Return the (x, y) coordinate for the center point of the cell that contains the specified text.  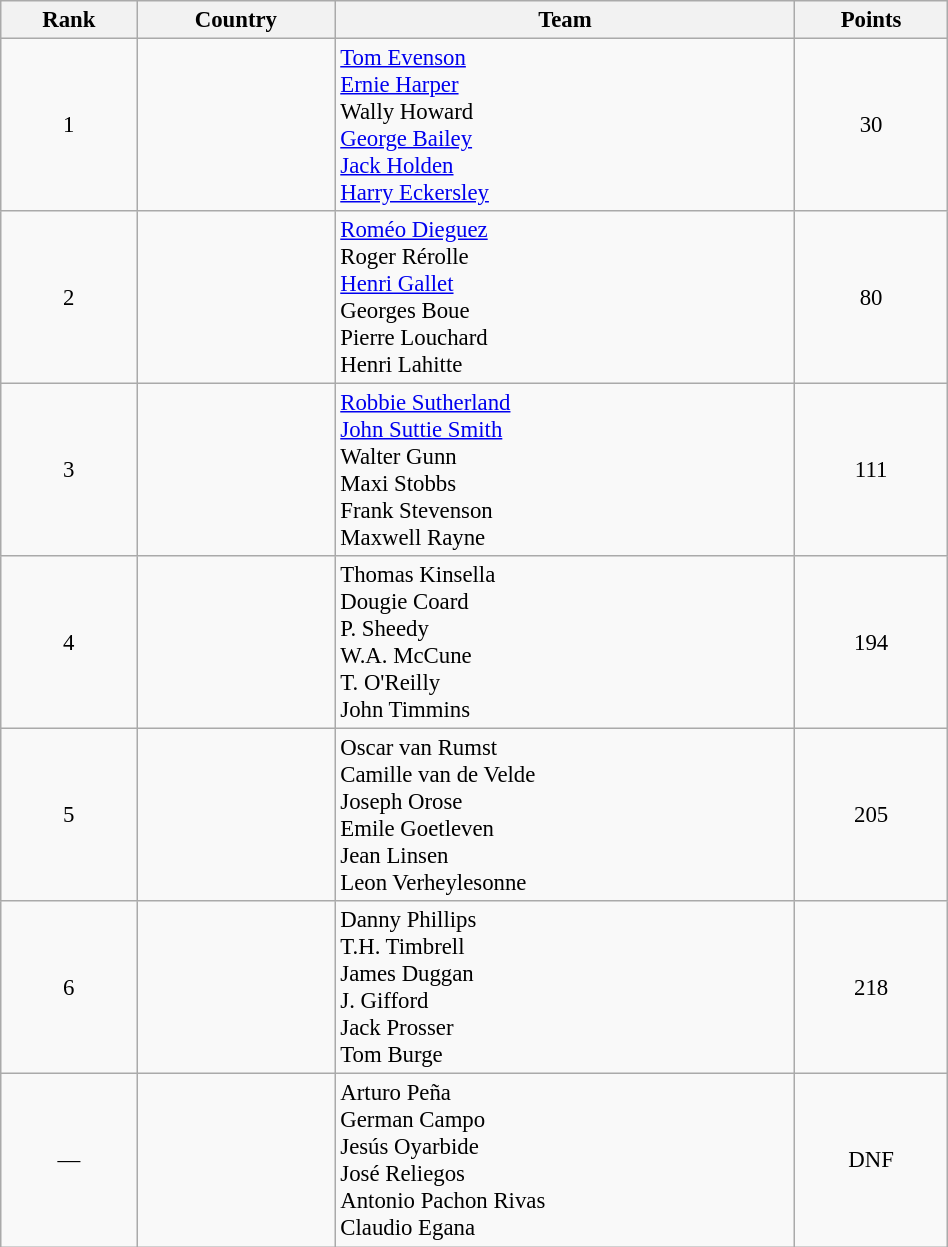
205 (871, 816)
2 (69, 298)
80 (871, 298)
Points (871, 20)
4 (69, 642)
5 (69, 816)
Oscar van RumstCamille van de VeldeJoseph OroseEmile GoetlevenJean LinsenLeon Verheylesonne (565, 816)
Team (565, 20)
Tom EvensonErnie HarperWally HowardGeorge BaileyJack HoldenHarry Eckersley (565, 126)
1 (69, 126)
DNF (871, 1160)
Robbie SutherlandJohn Suttie SmithWalter GunnMaxi StobbsFrank StevensonMaxwell Rayne (565, 470)
3 (69, 470)
Rank (69, 20)
Country (236, 20)
218 (871, 988)
30 (871, 126)
Thomas KinsellaDougie CoardP. SheedyW.A. McCuneT. O'ReillyJohn Timmins (565, 642)
Arturo PeñaGerman CampoJesús OyarbideJosé ReliegosAntonio Pachon RivasClaudio Egana (565, 1160)
111 (871, 470)
Danny PhillipsT.H. TimbrellJames DugganJ. GiffordJack ProsserTom Burge (565, 988)
6 (69, 988)
— (69, 1160)
Roméo DieguezRoger RérolleHenri GalletGeorges BouePierre LouchardHenri Lahitte (565, 298)
194 (871, 642)
